Return the [X, Y] coordinate for the center point of the cell that contains the specified text.  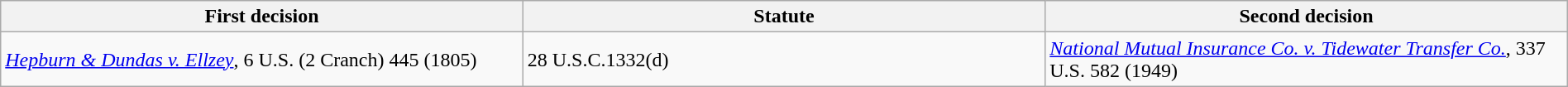
National Mutual Insurance Co. v. Tidewater Transfer Co., 337 U.S. 582 (1949) [1307, 60]
Second decision [1307, 17]
First decision [262, 17]
28 U.S.C.1332(d) [784, 60]
Hepburn & Dundas v. Ellzey, 6 U.S. (2 Cranch) 445 (1805) [262, 60]
Statute [784, 17]
